For the text-containing cell, return its midpoint in [X, Y] coordinate format. 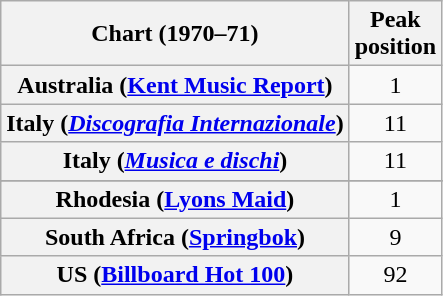
Peakposition [395, 34]
Rhodesia (Lyons Maid) [175, 199]
Italy (Musica e dischi) [175, 161]
Italy (Discografia Internazionale) [175, 123]
Australia (Kent Music Report) [175, 85]
92 [395, 275]
9 [395, 237]
South Africa (Springbok) [175, 237]
US (Billboard Hot 100) [175, 275]
Chart (1970–71) [175, 34]
